Detect which cell encompasses the target text, then output its (X, Y) center coordinate. 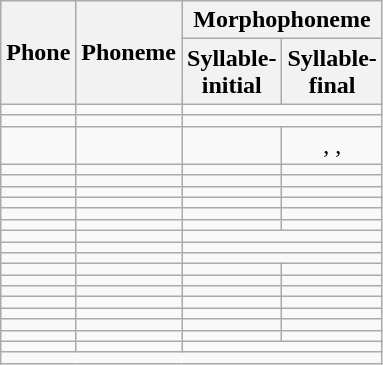
, , (332, 145)
Morphophoneme (282, 20)
Phone (38, 52)
Phoneme (129, 52)
Syllable-initial (232, 72)
Syllable-final (332, 72)
